Provide the [X, Y] coordinate of the cell's center where the given text is located.  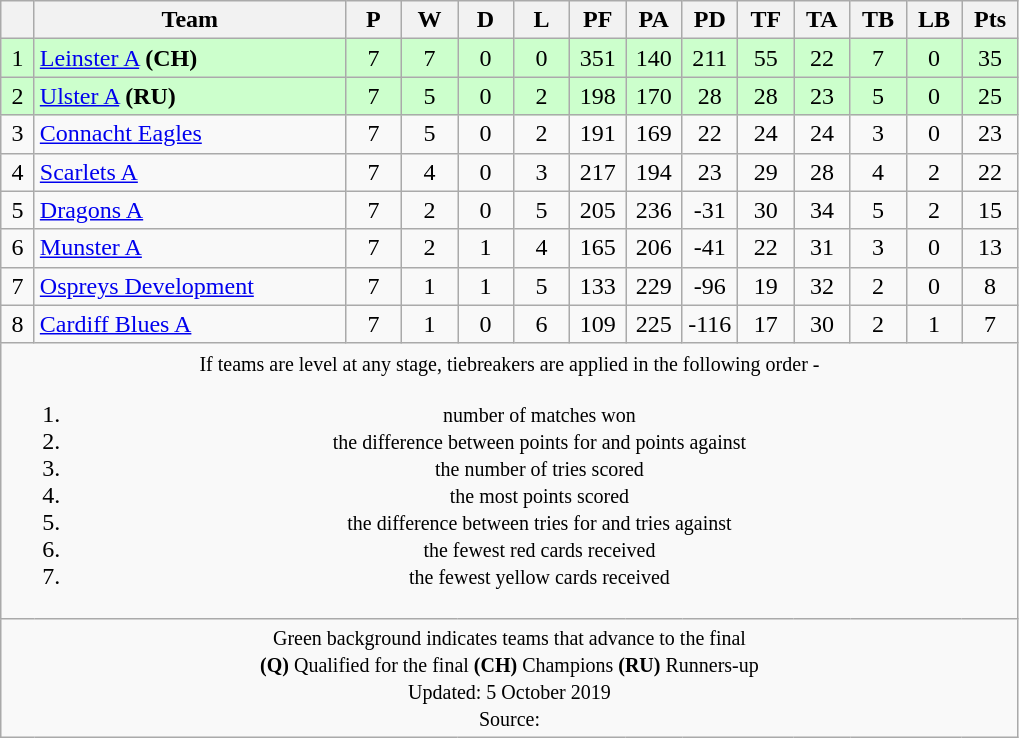
TF [766, 20]
31 [822, 248]
Green background indicates teams that advance to the final(Q) Qualified for the final (CH) Champions (RU) Runners-upUpdated: 5 October 2019Source: [510, 678]
Munster A [190, 248]
Ospreys Development [190, 286]
236 [654, 210]
170 [654, 96]
34 [822, 210]
PA [654, 20]
Pts [990, 20]
Scarlets A [190, 172]
32 [822, 286]
-41 [710, 248]
169 [654, 134]
-31 [710, 210]
L [542, 20]
140 [654, 58]
29 [766, 172]
D [486, 20]
205 [598, 210]
LB [934, 20]
TB [878, 20]
25 [990, 96]
15 [990, 210]
Leinster A (CH) [190, 58]
217 [598, 172]
Ulster A (RU) [190, 96]
-116 [710, 324]
PF [598, 20]
225 [654, 324]
17 [766, 324]
35 [990, 58]
194 [654, 172]
206 [654, 248]
351 [598, 58]
165 [598, 248]
198 [598, 96]
PD [710, 20]
229 [654, 286]
191 [598, 134]
55 [766, 58]
19 [766, 286]
Cardiff Blues A [190, 324]
133 [598, 286]
TA [822, 20]
P [373, 20]
211 [710, 58]
Team [190, 20]
-96 [710, 286]
13 [990, 248]
W [429, 20]
Connacht Eagles [190, 134]
109 [598, 324]
Dragons A [190, 210]
